Extract the (X, Y) coordinate from the center of the cell holding the provided text.  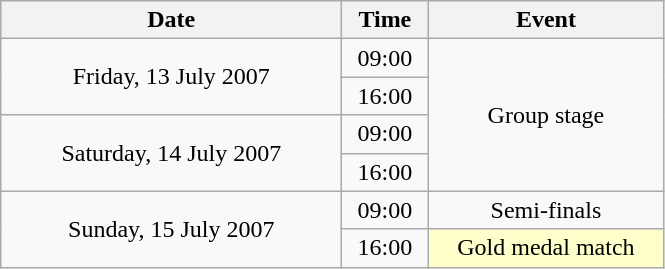
Sunday, 15 July 2007 (172, 229)
Time (385, 20)
Gold medal match (546, 248)
Semi-finals (546, 210)
Date (172, 20)
Event (546, 20)
Saturday, 14 July 2007 (172, 153)
Friday, 13 July 2007 (172, 77)
Group stage (546, 115)
